For the text-containing cell, return its midpoint in (x, y) coordinate format. 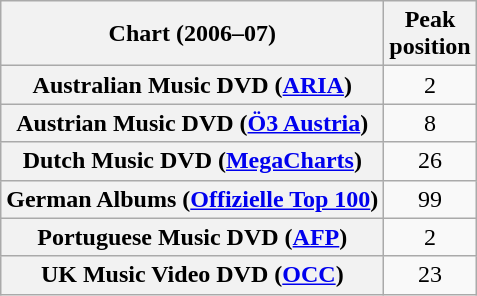
Australian Music DVD (ARIA) (192, 85)
8 (430, 123)
23 (430, 275)
99 (430, 199)
Austrian Music DVD (Ö3 Austria) (192, 123)
Chart (2006–07) (192, 34)
Peakposition (430, 34)
Portuguese Music DVD (AFP) (192, 237)
26 (430, 161)
German Albums (Offizielle Top 100) (192, 199)
UK Music Video DVD (OCC) (192, 275)
Dutch Music DVD (MegaCharts) (192, 161)
